Capture the cell that displays the provided text and extract its (X, Y) central coordinate. 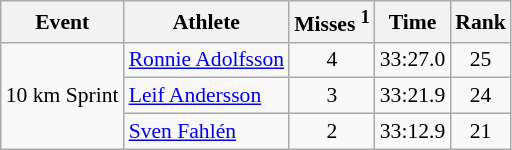
Time (412, 22)
10 km Sprint (62, 96)
Sven Fahlén (206, 132)
Rank (480, 22)
Ronnie Adolfsson (206, 60)
21 (480, 132)
33:27.0 (412, 60)
Misses 1 (332, 22)
24 (480, 96)
2 (332, 132)
Athlete (206, 22)
25 (480, 60)
Event (62, 22)
3 (332, 96)
4 (332, 60)
33:21.9 (412, 96)
Leif Andersson (206, 96)
33:12.9 (412, 132)
